Output the (x, y) coordinate of the center of the cell containing the given text.  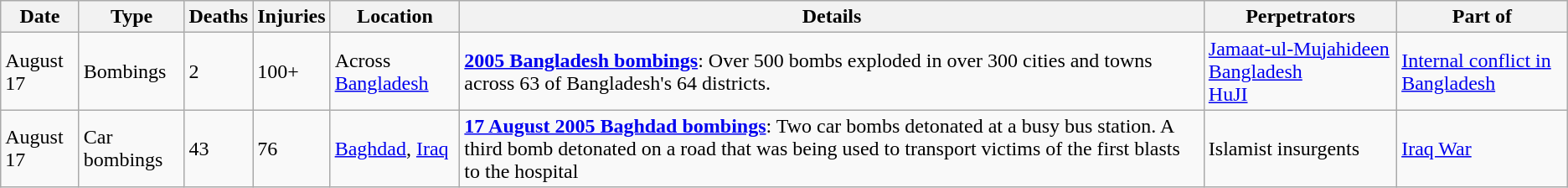
43 (219, 149)
Date (40, 17)
Injuries (291, 17)
Part of (1483, 17)
Islamist insurgents (1300, 149)
100+ (291, 71)
Internal conflict in Bangladesh (1483, 71)
Deaths (219, 17)
76 (291, 149)
Location (395, 17)
Iraq War (1483, 149)
Bombings (132, 71)
2005 Bangladesh bombings: Over 500 bombs exploded in over 300 cities and towns across 63 of Bangladesh's 64 districts. (832, 71)
Baghdad, Iraq (395, 149)
Type (132, 17)
2 (219, 71)
Perpetrators (1300, 17)
Details (832, 17)
Car bombings (132, 149)
Across Bangladesh (395, 71)
Jamaat-ul-Mujahideen Bangladesh HuJI (1300, 71)
